Provide the [X, Y] coordinate of the cell's center where the given text is located.  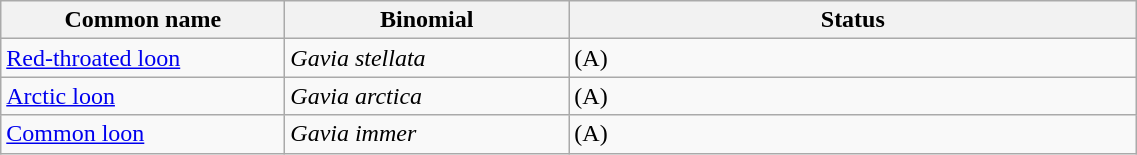
Common loon [143, 134]
Common name [143, 20]
Gavia immer [427, 134]
Gavia arctica [427, 96]
Arctic loon [143, 96]
Gavia stellata [427, 58]
Red-throated loon [143, 58]
Status [853, 20]
Binomial [427, 20]
